Find where the given text appears and provide that cell's center as [x, y] coordinate. 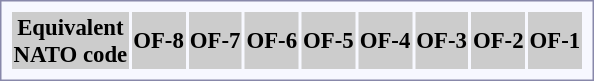
EquivalentNATO code [70, 40]
OF-6 [272, 40]
OF-1 [555, 40]
OF-7 [215, 40]
OF-2 [498, 40]
OF-4 [385, 40]
OF-3 [442, 40]
OF-5 [329, 40]
OF-8 [159, 40]
